From the cell containing the given text, extract its center point as [x, y] coordinate. 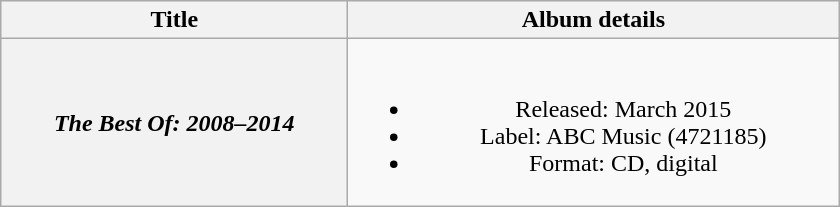
Album details [594, 20]
Released: March 2015Label: ABC Music (4721185)Format: CD, digital [594, 122]
Title [174, 20]
The Best Of: 2008–2014 [174, 122]
